From the cell containing the given text, extract its center point as (X, Y) coordinate. 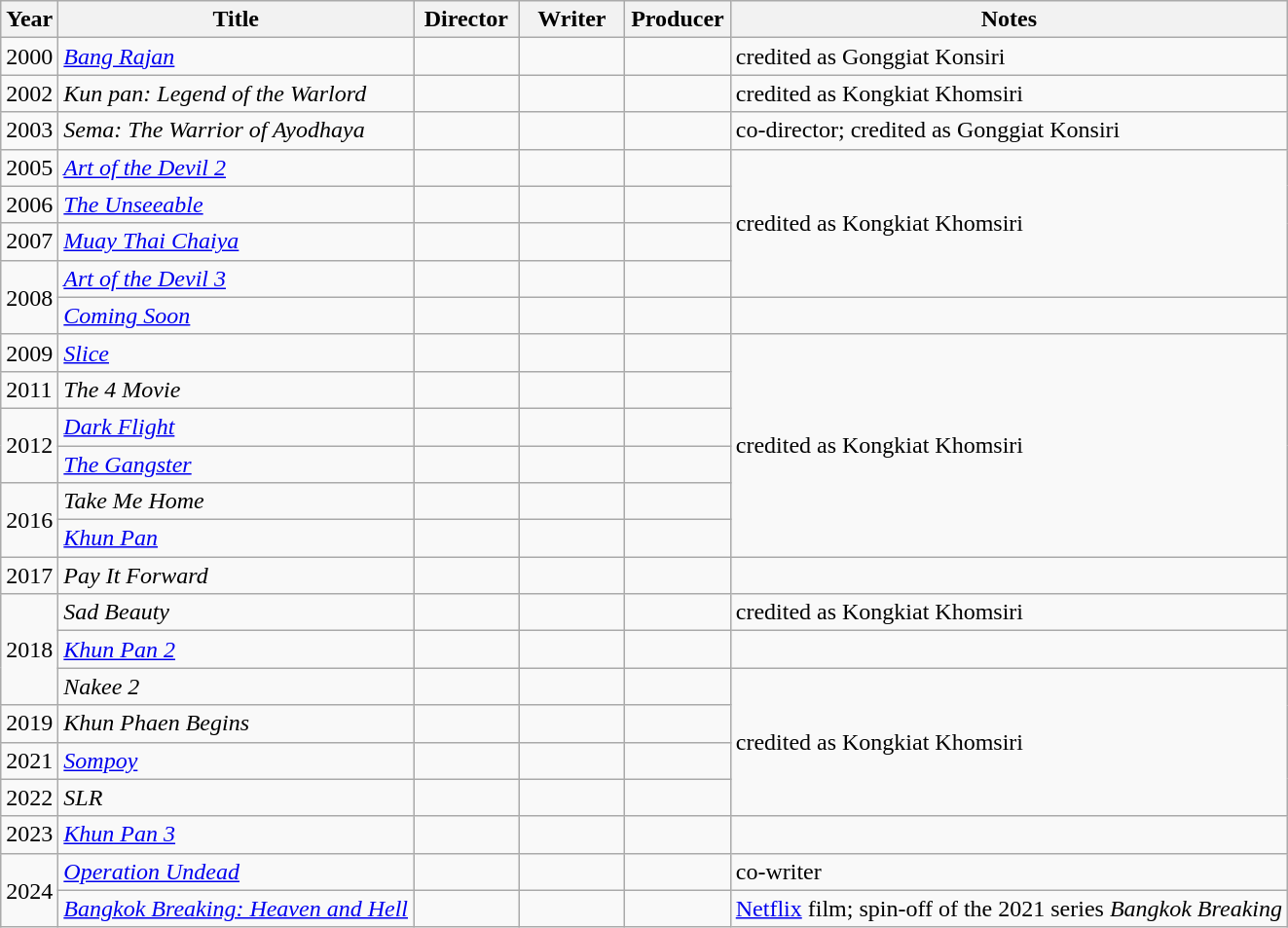
Director (467, 19)
2022 (29, 798)
2008 (29, 297)
2024 (29, 890)
Sad Beauty (236, 612)
Art of the Devil 3 (236, 278)
Bangkok Breaking: Heaven and Hell (236, 909)
Take Me Home (236, 501)
co-writer (1009, 872)
2019 (29, 724)
Operation Undead (236, 872)
Notes (1009, 19)
The Unseeable (236, 204)
2018 (29, 650)
2006 (29, 204)
2012 (29, 445)
Dark Flight (236, 427)
Khun Pan 3 (236, 835)
2021 (29, 761)
Title (236, 19)
Nakee 2 (236, 687)
Coming Soon (236, 316)
Kun pan: Legend of the Warlord (236, 93)
2007 (29, 241)
2009 (29, 353)
Khun Phaen Begins (236, 724)
Sompoy (236, 761)
2016 (29, 520)
The 4 Movie (236, 390)
Khun Pan (236, 538)
2005 (29, 167)
Netflix film; spin-off of the 2021 series Bangkok Breaking (1009, 909)
2011 (29, 390)
The Gangster (236, 464)
Writer (572, 19)
SLR (236, 798)
2017 (29, 575)
Producer (678, 19)
Khun Pan 2 (236, 650)
credited as Gonggiat Konsiri (1009, 56)
Sema: The Warrior of Ayodhaya (236, 130)
Art of the Devil 2 (236, 167)
Slice (236, 353)
2023 (29, 835)
2002 (29, 93)
2000 (29, 56)
2003 (29, 130)
Year (29, 19)
co-director; credited as Gonggiat Konsiri (1009, 130)
Bang Rajan (236, 56)
Muay Thai Chaiya (236, 241)
Pay It Forward (236, 575)
